Find where the given text appears and provide that cell's center as (X, Y) coordinate. 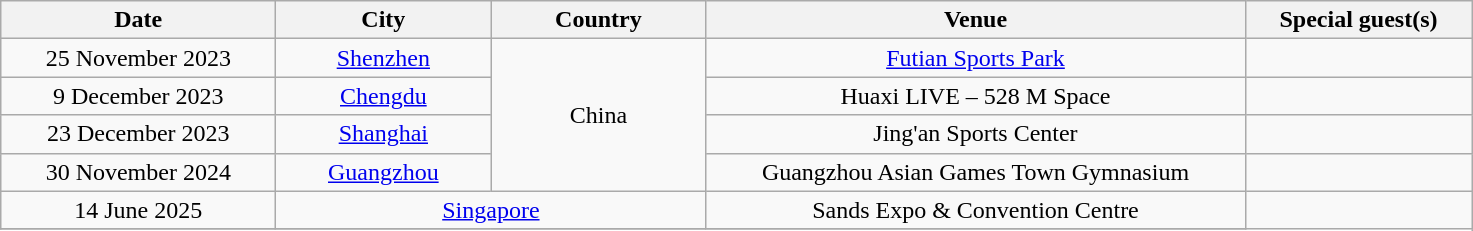
Huaxi LIVE – 528 M Space (976, 96)
30 November 2024 (138, 172)
Singapore (491, 210)
Date (138, 20)
Shanghai (384, 134)
Guangzhou Asian Games Town Gymnasium (976, 172)
9 December 2023 (138, 96)
Country (598, 20)
Special guest(s) (1358, 20)
Sands Expo & Convention Centre (976, 210)
14 June 2025 (138, 210)
25 November 2023 (138, 58)
Futian Sports Park (976, 58)
Guangzhou (384, 172)
Jing'an Sports Center (976, 134)
Chengdu (384, 96)
Venue (976, 20)
Shenzhen (384, 58)
City (384, 20)
23 December 2023 (138, 134)
China (598, 115)
